From the cell containing the given text, extract its center point as [x, y] coordinate. 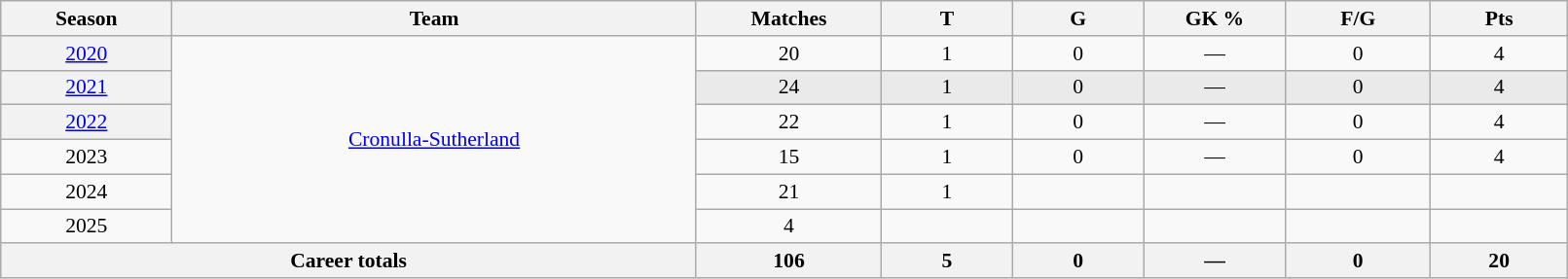
Matches [788, 18]
2024 [87, 192]
G [1078, 18]
Cronulla-Sutherland [434, 140]
2022 [87, 122]
5 [948, 262]
15 [788, 157]
T [948, 18]
2025 [87, 227]
21 [788, 192]
Season [87, 18]
Team [434, 18]
106 [788, 262]
2021 [87, 87]
GK % [1215, 18]
2020 [87, 53]
22 [788, 122]
24 [788, 87]
Career totals [348, 262]
Pts [1499, 18]
F/G [1358, 18]
2023 [87, 157]
